From the cell containing the given text, extract its center point as (x, y) coordinate. 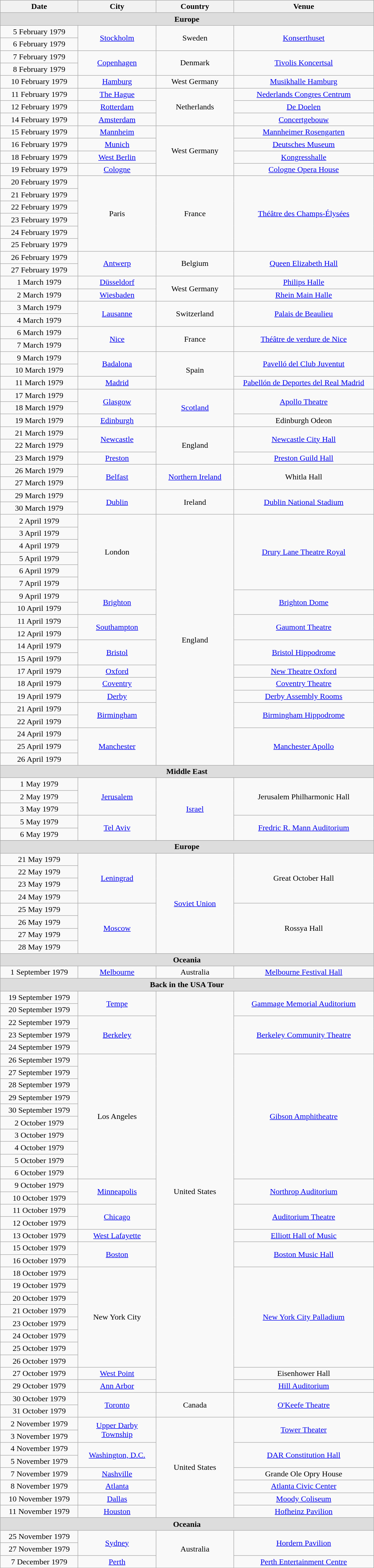
Switzerland (195, 314)
19 April 1979 (39, 696)
Dublin National Stadium (304, 502)
Boston (117, 1254)
Minneapolis (117, 1192)
Tel Aviv (117, 828)
Nice (117, 339)
Konserthuset (304, 38)
12 October 1979 (39, 1223)
Los Angeles (117, 1116)
DAR Constitution Hall (304, 1455)
4 April 1979 (39, 546)
5 May 1979 (39, 822)
22 February 1979 (39, 207)
Whitla Hall (304, 477)
Canada (195, 1405)
Southampton (117, 627)
7 April 1979 (39, 584)
New York City (117, 1317)
24 October 1979 (39, 1336)
Rhein Main Halle (304, 295)
25 February 1979 (39, 245)
23 October 1979 (39, 1323)
Derby (117, 696)
Fredric R. Mann Auditorium (304, 828)
1 May 1979 (39, 784)
Belfast (117, 477)
Sweden (195, 38)
29 September 1979 (39, 1098)
Date (39, 7)
Birmingham Hippodrome (304, 715)
14 February 1979 (39, 119)
26 September 1979 (39, 1060)
Musikhalle Hamburg (304, 82)
22 September 1979 (39, 1022)
Denmark (195, 63)
Leningrad (117, 878)
3 November 1979 (39, 1436)
Rossya Hall (304, 928)
Copenhagen (117, 63)
Apollo Theatre (304, 402)
24 September 1979 (39, 1047)
16 October 1979 (39, 1261)
11 February 1979 (39, 94)
25 April 1979 (39, 746)
Tempe (117, 1004)
24 May 1979 (39, 897)
Dallas (117, 1499)
Jerusalem (117, 797)
Brighton Dome (304, 602)
City (117, 7)
1 September 1979 (39, 972)
3 May 1979 (39, 809)
5 February 1979 (39, 32)
Upper Darby Township (117, 1430)
24 April 1979 (39, 734)
Cologne (117, 170)
Grande Ole Opry House (304, 1474)
Moody Coliseum (304, 1499)
17 March 1979 (39, 395)
7 November 1979 (39, 1474)
Pavelló del Club Juventut (304, 364)
11 October 1979 (39, 1211)
Nashville (117, 1474)
Jerusalem Philharmonic Hall (304, 797)
Newcastle City Hall (304, 439)
18 October 1979 (39, 1273)
Berkeley Community Theatre (304, 1035)
Nederlands Congres Centrum (304, 94)
Théâtre de verdure de Nice (304, 339)
West Berlin (117, 157)
6 May 1979 (39, 834)
Mannheimer Rosengarten (304, 132)
3 April 1979 (39, 533)
De Doelen (304, 107)
New York City Palladium (304, 1317)
Oxford (117, 671)
21 April 1979 (39, 709)
Madrid (117, 383)
11 November 1979 (39, 1511)
Back in the USA Tour (187, 985)
8 November 1979 (39, 1486)
Lausanne (117, 314)
16 February 1979 (39, 144)
2 October 1979 (39, 1123)
Elliott Hall of Music (304, 1236)
8 February 1979 (39, 69)
6 February 1979 (39, 44)
Belgium (195, 264)
15 April 1979 (39, 659)
20 September 1979 (39, 1010)
15 October 1979 (39, 1248)
10 March 1979 (39, 370)
Pabellón de Deportes del Real Madrid (304, 383)
12 April 1979 (39, 634)
Drury Lane Theatre Royal (304, 552)
30 March 1979 (39, 508)
Coventry Theatre (304, 684)
Brighton (117, 602)
West Point (117, 1374)
22 March 1979 (39, 445)
18 April 1979 (39, 684)
28 May 1979 (39, 947)
29 October 1979 (39, 1386)
7 February 1979 (39, 57)
Edinburgh Odeon (304, 420)
Preston (117, 458)
6 March 1979 (39, 332)
4 October 1979 (39, 1148)
Manchester Apollo (304, 746)
30 September 1979 (39, 1110)
Théâtre des Champs-Élysées (304, 214)
Melbourne Festival Hall (304, 972)
Derby Assembly Rooms (304, 696)
2 May 1979 (39, 797)
Düsseldorf (117, 282)
19 October 1979 (39, 1286)
Northern Ireland (195, 477)
12 February 1979 (39, 107)
New Theatre Oxford (304, 671)
O'Keefe Theatre (304, 1405)
Preston Guild Hall (304, 458)
Ireland (195, 502)
Atlanta Civic Center (304, 1486)
Manchester (117, 746)
Perth Entertainment Centre (304, 1561)
25 October 1979 (39, 1348)
Munich (117, 144)
26 May 1979 (39, 922)
Glasgow (117, 402)
Israel (195, 809)
28 September 1979 (39, 1085)
Houston (117, 1511)
Mannheim (117, 132)
2 March 1979 (39, 295)
7 March 1979 (39, 345)
Washington, D.C. (117, 1455)
4 March 1979 (39, 320)
Cologne Opera House (304, 170)
Middle East (187, 772)
4 November 1979 (39, 1449)
26 April 1979 (39, 759)
Amsterdam (117, 119)
22 May 1979 (39, 872)
19 September 1979 (39, 997)
Hordern Pavilion (304, 1543)
Gibson Amphitheatre (304, 1116)
23 February 1979 (39, 220)
10 April 1979 (39, 609)
19 March 1979 (39, 420)
23 March 1979 (39, 458)
Philips Halle (304, 282)
Deutsches Museum (304, 144)
Bristol Hippodrome (304, 652)
Newcastle (117, 439)
Berkeley (117, 1035)
11 April 1979 (39, 621)
Venue (304, 7)
Bristol (117, 652)
Perth (117, 1561)
Birmingham (117, 715)
West Lafayette (117, 1236)
Spain (195, 370)
25 May 1979 (39, 909)
Soviet Union (195, 903)
5 November 1979 (39, 1461)
Sydney (117, 1543)
27 May 1979 (39, 934)
20 February 1979 (39, 182)
18 March 1979 (39, 408)
29 March 1979 (39, 496)
27 February 1979 (39, 270)
2 November 1979 (39, 1424)
Great October Hall (304, 878)
Eisenhower Hall (304, 1374)
5 April 1979 (39, 558)
10 October 1979 (39, 1198)
Queen Elizabeth Hall (304, 264)
Toronto (117, 1405)
6 April 1979 (39, 571)
31 October 1979 (39, 1411)
25 November 1979 (39, 1536)
17 April 1979 (39, 671)
27 November 1979 (39, 1549)
18 February 1979 (39, 157)
10 February 1979 (39, 82)
The Hague (117, 94)
Gammage Memorial Auditorium (304, 1004)
6 October 1979 (39, 1173)
Chicago (117, 1217)
Dublin (117, 502)
1 March 1979 (39, 282)
23 May 1979 (39, 884)
Netherlands (195, 107)
Tivolis Koncertsal (304, 63)
Hofheinz Pavilion (304, 1511)
10 November 1979 (39, 1499)
Stockholm (117, 38)
27 September 1979 (39, 1072)
Coventry (117, 684)
27 October 1979 (39, 1374)
Paris (117, 214)
Ann Arbor (117, 1386)
21 October 1979 (39, 1311)
London (117, 552)
Country (195, 7)
Atlanta (117, 1486)
15 February 1979 (39, 132)
Edinburgh (117, 420)
30 October 1979 (39, 1399)
Kongresshalle (304, 157)
23 September 1979 (39, 1035)
Scotland (195, 408)
26 March 1979 (39, 470)
Concertgebouw (304, 119)
3 October 1979 (39, 1135)
26 February 1979 (39, 257)
7 December 1979 (39, 1561)
Moscow (117, 928)
Badalona (117, 364)
Melbourne (117, 972)
14 April 1979 (39, 646)
19 February 1979 (39, 170)
Antwerp (117, 264)
24 February 1979 (39, 232)
Gaumont Theatre (304, 627)
Northrop Auditorium (304, 1192)
Wiesbaden (117, 295)
9 March 1979 (39, 357)
Boston Music Hall (304, 1254)
Hamburg (117, 82)
27 March 1979 (39, 483)
26 October 1979 (39, 1361)
2 April 1979 (39, 521)
9 October 1979 (39, 1185)
Palais de Beaulieu (304, 314)
3 March 1979 (39, 307)
Hill Auditorium (304, 1386)
Tower Theater (304, 1430)
22 April 1979 (39, 721)
Rotterdam (117, 107)
13 October 1979 (39, 1236)
20 October 1979 (39, 1298)
21 February 1979 (39, 195)
5 October 1979 (39, 1160)
21 May 1979 (39, 859)
9 April 1979 (39, 596)
11 March 1979 (39, 383)
21 March 1979 (39, 433)
Auditorium Theatre (304, 1217)
